From the cell containing the given text, extract its center point as [x, y] coordinate. 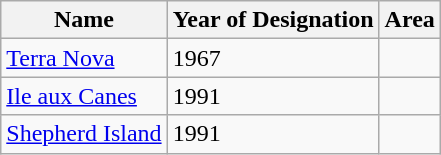
Name [84, 20]
Area [410, 20]
Ile aux Canes [84, 96]
1967 [273, 58]
Terra Nova [84, 58]
Shepherd Island [84, 134]
Year of Designation [273, 20]
